Locate the cell with the specified text and output its [x, y] center coordinate. 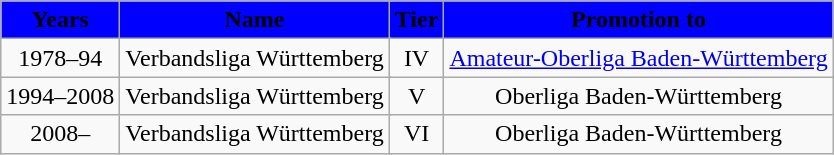
Name [254, 20]
1994–2008 [60, 96]
Tier [416, 20]
IV [416, 58]
Amateur-Oberliga Baden-Württemberg [638, 58]
VI [416, 134]
V [416, 96]
1978–94 [60, 58]
Years [60, 20]
Promotion to [638, 20]
2008– [60, 134]
